Detect which cell encompasses the target text, then output its [X, Y] center coordinate. 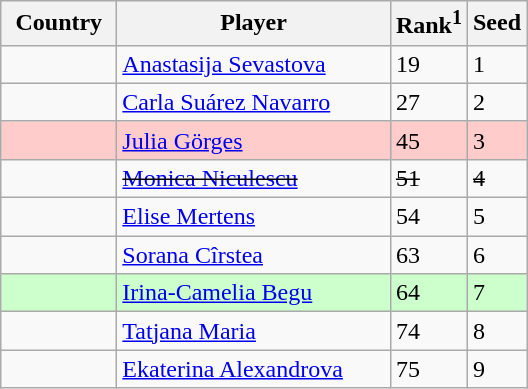
Seed [496, 24]
3 [496, 140]
Sorana Cîrstea [254, 255]
7 [496, 293]
45 [428, 140]
6 [496, 255]
Ekaterina Alexandrova [254, 369]
51 [428, 178]
Julia Görges [254, 140]
Irina-Camelia Begu [254, 293]
4 [496, 178]
5 [496, 217]
2 [496, 102]
8 [496, 331]
Country [59, 24]
Tatjana Maria [254, 331]
63 [428, 255]
Elise Mertens [254, 217]
Rank1 [428, 24]
Anastasija Sevastova [254, 64]
54 [428, 217]
Monica Niculescu [254, 178]
9 [496, 369]
27 [428, 102]
Carla Suárez Navarro [254, 102]
19 [428, 64]
1 [496, 64]
75 [428, 369]
Player [254, 24]
74 [428, 331]
64 [428, 293]
